Extract the (X, Y) coordinate from the center of the cell holding the provided text.  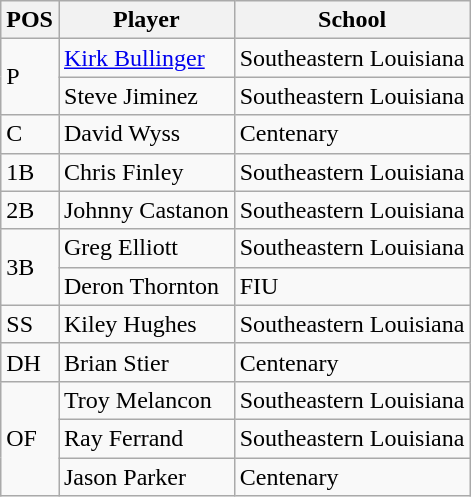
Chris Finley (146, 172)
Steve Jiminez (146, 96)
Greg Elliott (146, 248)
1B (30, 172)
POS (30, 20)
DH (30, 362)
Jason Parker (146, 477)
David Wyss (146, 134)
Johnny Castanon (146, 210)
OF (30, 438)
Kirk Bullinger (146, 58)
Deron Thornton (146, 286)
School (352, 20)
Brian Stier (146, 362)
Kiley Hughes (146, 324)
SS (30, 324)
Troy Melancon (146, 400)
C (30, 134)
Ray Ferrand (146, 438)
2B (30, 210)
3B (30, 267)
Player (146, 20)
P (30, 77)
FIU (352, 286)
